Capture the cell that displays the provided text and extract its [X, Y] central coordinate. 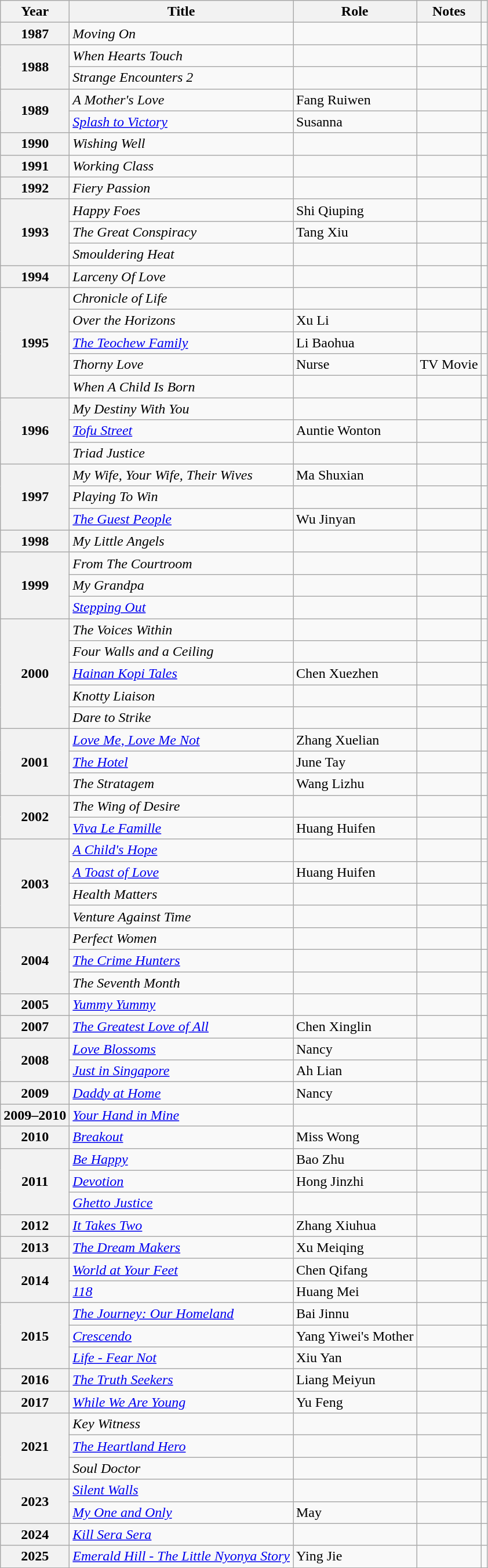
1996 [35, 431]
Susanna [355, 122]
2017 [35, 1402]
1988 [35, 67]
1994 [35, 277]
Four Walls and a Ceiling [181, 652]
Chen Xuezhen [355, 674]
Devotion [181, 1181]
1993 [35, 232]
Breakout [181, 1137]
Health Matters [181, 894]
Xiu Yan [355, 1358]
My One and Only [181, 1512]
Your Hand in Mine [181, 1115]
Knotty Liaison [181, 696]
Zhang Xuelian [355, 740]
Yu Feng [355, 1402]
Strange Encounters 2 [181, 78]
Huang Mei [355, 1291]
2000 [35, 673]
The Crime Hunters [181, 960]
2009–2010 [35, 1115]
The Teochew Family [181, 343]
Hainan Kopi Tales [181, 674]
Wu Jinyan [355, 519]
Ying Jie [355, 1556]
Viva Le Famille [181, 828]
Title [181, 12]
The Heartland Hero [181, 1446]
2024 [35, 1534]
1990 [35, 144]
Soul Doctor [181, 1468]
A Mother's Love [181, 100]
2007 [35, 1027]
Love Me, Love Me Not [181, 740]
Notes [449, 12]
June Tay [355, 762]
Chen Xinglin [355, 1027]
Nurse [355, 365]
Ma Shuxian [355, 475]
Tofu Street [181, 431]
May [355, 1512]
2014 [35, 1280]
From The Courtroom [181, 563]
2013 [35, 1247]
Triad Justice [181, 453]
2011 [35, 1181]
2016 [35, 1380]
It Takes Two [181, 1225]
2010 [35, 1137]
1999 [35, 585]
Emerald Hill - The Little Nyonya Story [181, 1556]
Playing To Win [181, 497]
1989 [35, 111]
Wishing Well [181, 144]
Shi Qiuping [355, 210]
2004 [35, 960]
Fiery Passion [181, 188]
2025 [35, 1556]
The Wing of Desire [181, 806]
Hong Jinzhi [355, 1181]
2021 [35, 1446]
Stepping Out [181, 607]
Kill Sera Sera [181, 1534]
The Great Conspiracy [181, 232]
Dare to Strike [181, 718]
The Voices Within [181, 629]
The Dream Makers [181, 1247]
Chronicle of Life [181, 299]
2003 [35, 883]
1997 [35, 497]
Year [35, 12]
When A Child Is Born [181, 387]
Happy Foes [181, 210]
Miss Wong [355, 1137]
2015 [35, 1335]
The Greatest Love of All [181, 1027]
2008 [35, 1060]
Xu Li [355, 321]
Working Class [181, 166]
1998 [35, 541]
Wang Lizhu [355, 784]
Over the Horizons [181, 321]
Perfect Women [181, 938]
My Grandpa [181, 585]
A Child's Hope [181, 850]
Crescendo [181, 1335]
Yang Yiwei's Mother [355, 1335]
Zhang Xiuhua [355, 1225]
Daddy at Home [181, 1093]
2001 [35, 762]
Ah Lian [355, 1071]
Smouldering Heat [181, 254]
When Hearts Touch [181, 56]
Love Blossoms [181, 1049]
2023 [35, 1501]
Xu Meiqing [355, 1247]
World at Your Feet [181, 1269]
2005 [35, 1005]
While We Are Young [181, 1402]
Bai Jinnu [355, 1313]
The Truth Seekers [181, 1380]
Just in Singapore [181, 1071]
Auntie Wonton [355, 431]
The Hotel [181, 762]
The Journey: Our Homeland [181, 1313]
Ghetto Justice [181, 1203]
Liang Meiyun [355, 1380]
The Guest People [181, 519]
2009 [35, 1093]
Splash to Victory [181, 122]
Life - Fear Not [181, 1358]
The Seventh Month [181, 983]
2002 [35, 817]
Larceny Of Love [181, 277]
Moving On [181, 34]
My Destiny With You [181, 409]
1987 [35, 34]
1991 [35, 166]
Tang Xiu [355, 232]
My Little Angels [181, 541]
Be Happy [181, 1159]
2012 [35, 1225]
TV Movie [449, 365]
A Toast of Love [181, 872]
Chen Qifang [355, 1269]
Silent Walls [181, 1490]
Key Witness [181, 1424]
118 [181, 1291]
Thorny Love [181, 365]
My Wife, Your Wife, Their Wives [181, 475]
Bao Zhu [355, 1159]
Venture Against Time [181, 916]
Role [355, 12]
1992 [35, 188]
1995 [35, 343]
Li Baohua [355, 343]
The Stratagem [181, 784]
Yummy Yummy [181, 1005]
Fang Ruiwen [355, 100]
